From the cell containing the given text, extract its center point as (x, y) coordinate. 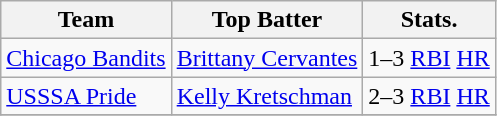
Stats. (429, 20)
Kelly Kretschman (267, 96)
Team (86, 20)
USSSA Pride (86, 96)
Chicago Bandits (86, 58)
Brittany Cervantes (267, 58)
1–3 RBI HR (429, 58)
2–3 RBI HR (429, 96)
Top Batter (267, 20)
